Locate the cell with the specified text and output its (x, y) center coordinate. 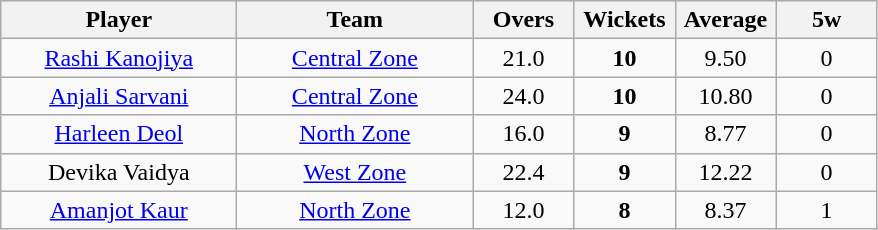
Rashi Kanojiya (119, 58)
Player (119, 20)
24.0 (524, 96)
Overs (524, 20)
Wickets (624, 20)
8 (624, 210)
Devika Vaidya (119, 172)
10.80 (726, 96)
Harleen Deol (119, 134)
12.22 (726, 172)
9.50 (726, 58)
16.0 (524, 134)
5w (826, 20)
West Zone (355, 172)
Amanjot Kaur (119, 210)
21.0 (524, 58)
1 (826, 210)
22.4 (524, 172)
Team (355, 20)
8.77 (726, 134)
12.0 (524, 210)
Average (726, 20)
8.37 (726, 210)
Anjali Sarvani (119, 96)
